Detect which cell encompasses the target text, then output its [X, Y] center coordinate. 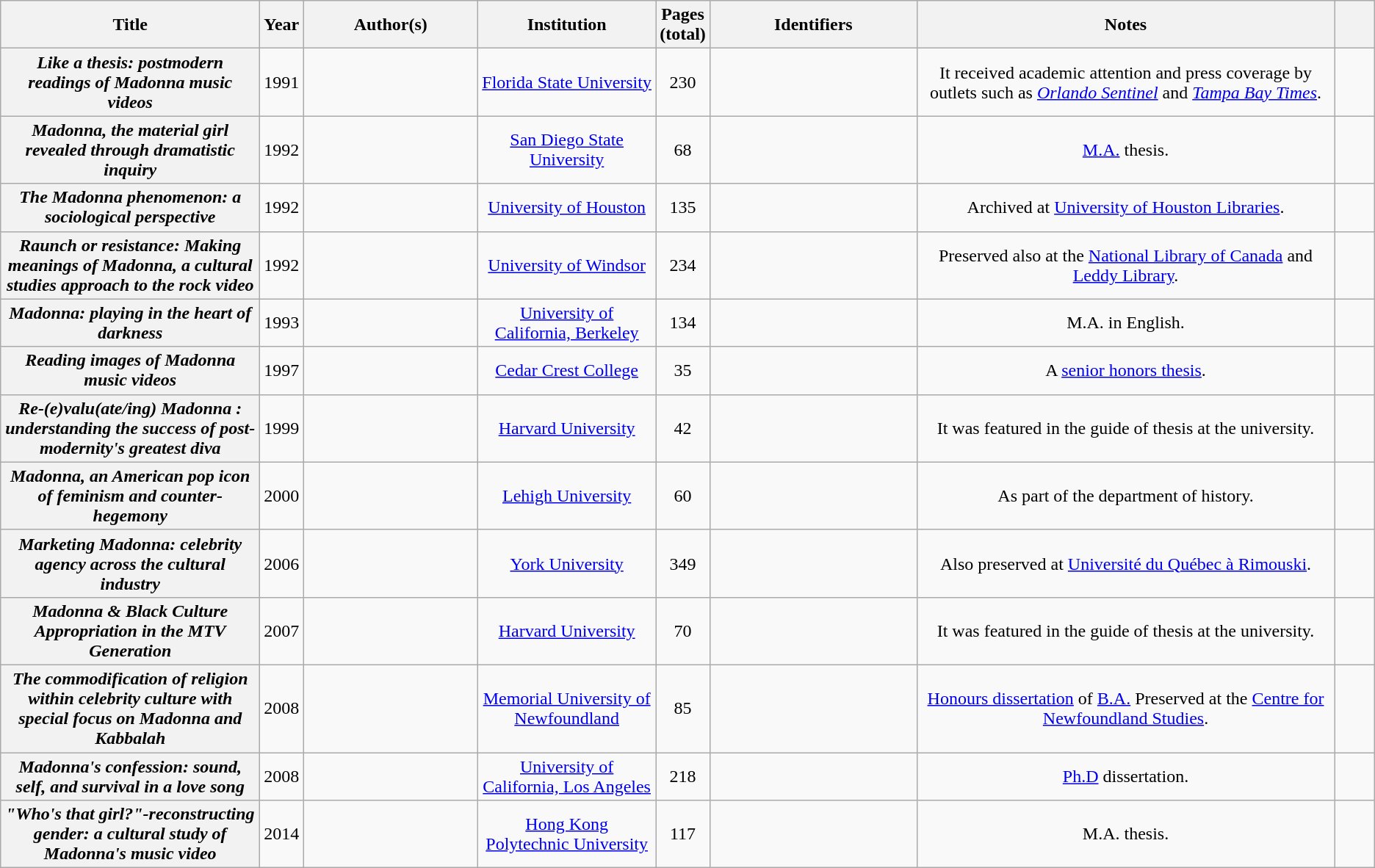
University of California, Los Angeles [567, 775]
134 [683, 323]
Hong Kong Polytechnic University [567, 834]
Honours dissertation of B.A. Preserved at the Centre for Newfoundland Studies. [1125, 708]
Identifiers [813, 25]
Memorial University of Newfoundland [567, 708]
Reading images of Madonna music videos [131, 370]
Lehigh University [567, 496]
The Madonna phenomenon: a sociological perspective [131, 207]
2006 [282, 563]
Madonna, the material girl revealed through dramatistic inquiry [131, 150]
135 [683, 207]
2007 [282, 631]
Institution [567, 25]
Raunch or resistance: Making meanings of Madonna, a cultural studies approach to the rock video [131, 265]
Re-(e)valu(ate/ing) Madonna : understanding the success of post-modernity's greatest diva [131, 428]
Ph.D dissertation. [1125, 775]
York University [567, 563]
70 [683, 631]
Title [131, 25]
It received academic attention and press coverage by outlets such as Orlando Sentinel and Tampa Bay Times. [1125, 82]
Madonna's confession: sound, self, and survival in a love song [131, 775]
1991 [282, 82]
60 [683, 496]
Pages (total) [683, 25]
218 [683, 775]
Like a thesis: postmodern readings of Madonna music videos [131, 82]
234 [683, 265]
"Who's that girl?"-reconstructing gender: a cultural study of Madonna's music video [131, 834]
349 [683, 563]
230 [683, 82]
University of Windsor [567, 265]
117 [683, 834]
85 [683, 708]
Marketing Madonna: celebrity agency across the cultural industry [131, 563]
Cedar Crest College [567, 370]
2000 [282, 496]
Author(s) [391, 25]
A senior honors thesis. [1125, 370]
Madonna & Black Culture Appropriation in the MTV Generation [131, 631]
Notes [1125, 25]
San Diego State University [567, 150]
42 [683, 428]
68 [683, 150]
Madonna, an American pop icon of feminism and counter-hegemony [131, 496]
As part of the department of history. [1125, 496]
University of Houston [567, 207]
Preserved also at the National Library of Canada and Leddy Library. [1125, 265]
Madonna: playing in the heart of darkness [131, 323]
The commodification of religion within celebrity culture with special focus on Madonna and Kabbalah [131, 708]
Florida State University [567, 82]
1997 [282, 370]
Also preserved at Université du Québec à Rimouski. [1125, 563]
Year [282, 25]
35 [683, 370]
University of California, Berkeley [567, 323]
Archived at University of Houston Libraries. [1125, 207]
1993 [282, 323]
M.A. in English. [1125, 323]
2014 [282, 834]
1999 [282, 428]
